Scan for the cell matching the given text and deliver its (x, y) coordinate at center. 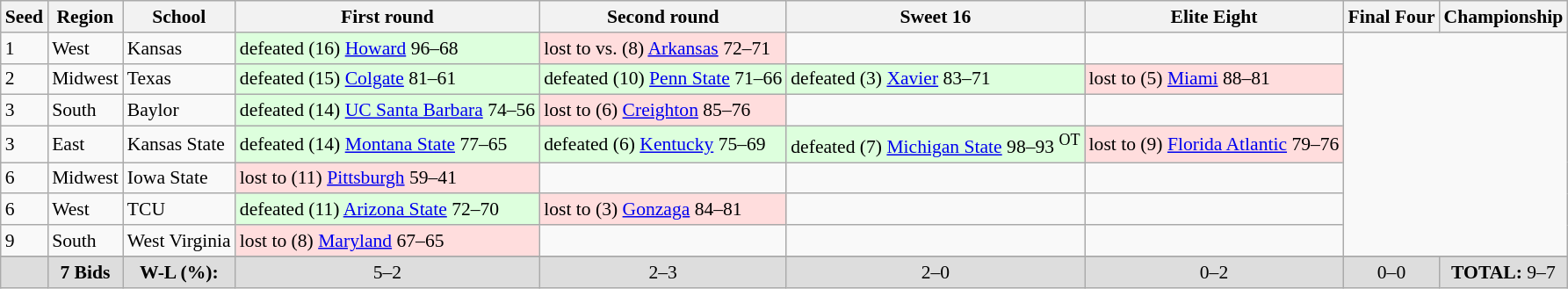
lost to (11) Pittsburgh 59–41 (387, 178)
Second round (662, 17)
School (179, 17)
lost to (5) Miami 88–81 (1214, 79)
2 (25, 79)
lost to (6) Creighton 85–76 (662, 111)
lost to (9) Florida Atlantic 79–76 (1214, 144)
Seed (25, 17)
TCU (179, 210)
defeated (7) Michigan State 98–93 OT (935, 144)
5–2 (387, 272)
W-L (%): (179, 272)
Sweet 16 (935, 17)
defeated (16) Howard 96–68 (387, 48)
Championship (1504, 17)
defeated (10) Penn State 71–66 (662, 79)
Baylor (179, 111)
2–0 (935, 272)
defeated (6) Kentucky 75–69 (662, 144)
TOTAL: 9–7 (1504, 272)
defeated (3) Xavier 83–71 (935, 79)
Elite Eight (1214, 17)
defeated (14) UC Santa Barbara 74–56 (387, 111)
Final Four (1391, 17)
9 (25, 241)
2–3 (662, 272)
1 (25, 48)
First round (387, 17)
Region (85, 17)
Texas (179, 79)
lost to vs. (8) Arkansas 72–71 (662, 48)
Kansas State (179, 144)
East (85, 144)
0–0 (1391, 272)
defeated (15) Colgate 81–61 (387, 79)
West Virginia (179, 241)
defeated (14) Montana State 77–65 (387, 144)
0–2 (1214, 272)
lost to (3) Gonzaga 84–81 (662, 210)
lost to (8) Maryland 67–65 (387, 241)
defeated (11) Arizona State 72–70 (387, 210)
Kansas (179, 48)
Iowa State (179, 178)
7 Bids (85, 272)
